For the text-containing cell, return its midpoint in [x, y] coordinate format. 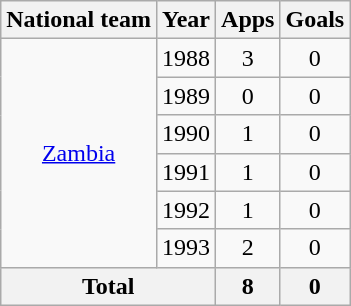
1990 [186, 134]
3 [248, 58]
2 [248, 248]
Apps [248, 20]
8 [248, 286]
Goals [315, 20]
National team [79, 20]
1989 [186, 96]
Zambia [79, 153]
1993 [186, 248]
1992 [186, 210]
Total [108, 286]
1991 [186, 172]
Year [186, 20]
1988 [186, 58]
